Determine the [X, Y] coordinate at the center of the cell enclosing the given text.  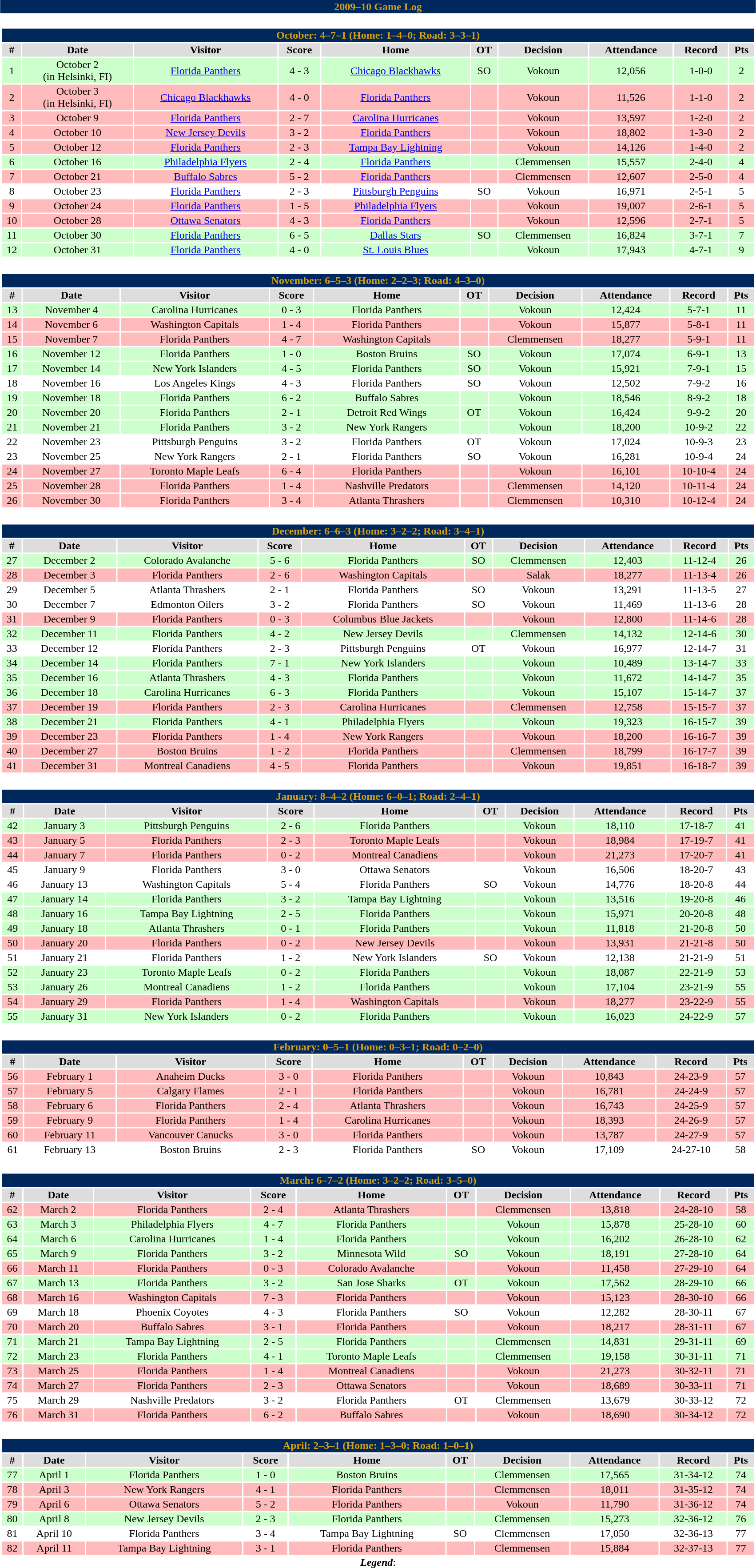
16,023 [620, 1016]
11-12-4 [700, 560]
Columbus Blue Jackets [383, 619]
16,101 [625, 471]
November 6 [71, 325]
16,424 [625, 413]
December 3 [69, 575]
15,921 [625, 368]
March 13 [59, 1283]
12 [12, 250]
19 [12, 398]
24-28-10 [694, 1210]
0 - 1 [290, 928]
38 [12, 722]
11,818 [620, 928]
2-4-0 [701, 162]
December 9 [69, 619]
5 - 6 [280, 560]
12,800 [628, 619]
32-36-13 [693, 1533]
36 [12, 693]
16,971 [631, 192]
23-21-9 [696, 987]
January 14 [64, 899]
April: 2–3–1 (Home: 1–3–0; Road: 1–0–1) [378, 1445]
Edmonton Oilers [187, 605]
14,120 [625, 486]
December 11 [69, 634]
December 2 [69, 560]
21-21-9 [696, 958]
18,011 [614, 1490]
9-9-2 [699, 413]
10-11-4 [699, 486]
October 2(in Helsinki, FI) [78, 70]
7-9-1 [699, 368]
November 7 [71, 339]
13,516 [620, 899]
30-32-11 [694, 1371]
Calgary Flames [191, 1091]
January 3 [64, 826]
12,607 [631, 176]
73 [12, 1371]
6-9-1 [699, 354]
February 5 [70, 1091]
Phoenix Coyotes [172, 1312]
47 [12, 899]
January 20 [64, 943]
St. Louis Blues [396, 250]
81 [12, 1533]
16-18-7 [700, 766]
17,109 [609, 1149]
13,818 [615, 1210]
10-9-3 [699, 442]
March 23 [59, 1357]
54 [12, 1002]
March 20 [59, 1327]
11-14-6 [700, 619]
15,971 [620, 914]
4 - 2 [280, 634]
November 28 [71, 486]
19-20-8 [696, 899]
18-20-7 [696, 870]
15,878 [615, 1224]
8 [12, 192]
December 12 [69, 648]
12,502 [625, 383]
October 12 [78, 147]
80 [12, 1519]
11,458 [615, 1269]
Minnesota Wild [371, 1253]
Anaheim Ducks [191, 1077]
April 1 [54, 1475]
17-20-7 [696, 855]
59 [12, 1120]
75 [12, 1400]
14-14-7 [700, 678]
October 24 [78, 206]
17-19-7 [696, 840]
1-2-0 [701, 118]
18,110 [620, 826]
16,977 [628, 648]
January 21 [64, 958]
22-21-9 [696, 973]
11,469 [628, 605]
1 [12, 70]
24-27-9 [691, 1135]
16,743 [609, 1106]
17,562 [615, 1283]
February 13 [70, 1149]
15,107 [628, 693]
28-30-11 [694, 1312]
April 8 [54, 1519]
17,104 [620, 987]
10 [12, 221]
30-34-12 [694, 1415]
5 - 4 [290, 885]
11,790 [614, 1504]
December 27 [69, 751]
October 10 [78, 133]
2 - 7 [299, 118]
12-14-7 [700, 648]
14 [12, 325]
5-7-1 [699, 310]
December 5 [69, 590]
December 21 [69, 722]
November 16 [71, 383]
19,851 [628, 766]
49 [12, 928]
March 16 [59, 1298]
42 [12, 826]
19,323 [628, 722]
82 [12, 1548]
Detroit Red Wings [386, 413]
1-1-0 [701, 97]
29 [12, 590]
San Jose Sharks [371, 1283]
12,403 [628, 560]
October 16 [78, 162]
18,802 [631, 133]
6 - 5 [299, 235]
November 27 [71, 471]
March 27 [59, 1386]
October 3(in Helsinki, FI) [78, 97]
20-20-8 [696, 914]
15-14-7 [700, 693]
17,943 [631, 250]
2-5-0 [701, 176]
January 7 [64, 855]
16,506 [620, 870]
13,931 [620, 943]
1-4-0 [701, 147]
18,191 [615, 1253]
17-18-7 [696, 826]
February 1 [70, 1077]
16,824 [631, 235]
14,776 [620, 885]
15,273 [614, 1519]
March 18 [59, 1312]
16,202 [615, 1239]
March 3 [59, 1224]
November 12 [71, 354]
19,158 [615, 1357]
17,565 [614, 1475]
10,843 [609, 1077]
7 - 1 [280, 663]
14,126 [631, 147]
December 14 [69, 663]
14,132 [628, 634]
October 30 [78, 235]
7-9-2 [699, 383]
November 14 [71, 368]
1 - 5 [299, 206]
45 [12, 870]
12,758 [628, 707]
10,310 [625, 501]
17,050 [614, 1533]
February 9 [70, 1120]
18,393 [609, 1120]
January 31 [64, 1016]
56 [12, 1077]
Dallas Stars [396, 235]
52 [12, 973]
October 28 [78, 221]
March 21 [59, 1341]
April 11 [54, 1548]
31-35-12 [693, 1490]
March 25 [59, 1371]
63 [12, 1224]
December 23 [69, 736]
4-7-1 [701, 250]
November 20 [71, 413]
14,831 [615, 1341]
32-37-13 [693, 1548]
March 11 [59, 1269]
16-16-7 [700, 736]
11-13-5 [700, 590]
January 9 [64, 870]
16,781 [609, 1091]
10-9-4 [699, 456]
61 [12, 1149]
24-24-9 [691, 1091]
18,984 [620, 840]
30-31-11 [694, 1357]
12-14-6 [700, 634]
12,138 [620, 958]
2-6-1 [701, 206]
10,489 [628, 663]
October 9 [78, 118]
February 11 [70, 1135]
17 [12, 368]
15,877 [625, 325]
17,024 [625, 442]
March 6 [59, 1239]
15,884 [614, 1548]
26-28-10 [694, 1239]
28-31-11 [694, 1327]
6 [12, 162]
March 2 [59, 1210]
31-36-12 [693, 1504]
March: 6–7–2 (Home: 3–2–2; Road: 3–5–0) [378, 1181]
1-0-0 [701, 70]
October 23 [78, 192]
13,787 [609, 1135]
28-29-10 [694, 1283]
16,281 [625, 456]
32 [12, 634]
Vancouver Canucks [191, 1135]
October: 4–7–1 (Home: 1–4–0; Road: 3–3–1) [378, 35]
February 6 [70, 1106]
13,679 [615, 1400]
18-20-8 [696, 885]
30-33-12 [694, 1400]
April 6 [54, 1504]
November 23 [71, 442]
12,056 [631, 70]
11-13-6 [700, 605]
70 [12, 1327]
16-15-7 [700, 722]
November 4 [71, 310]
31-34-12 [693, 1475]
December 19 [69, 707]
21 [12, 427]
24-26-9 [691, 1120]
13-14-7 [700, 663]
11-13-4 [700, 575]
12,424 [625, 310]
13,597 [631, 118]
January 5 [64, 840]
March 31 [59, 1415]
3 [12, 118]
Salak [538, 575]
18,087 [620, 973]
25-28-10 [694, 1224]
January 26 [64, 987]
15,123 [615, 1298]
November: 6–5–3 (Home: 2–2–3; Road: 4–3–0) [378, 280]
November 25 [71, 456]
18,690 [615, 1415]
5-9-1 [699, 339]
April 10 [54, 1533]
11,526 [631, 97]
December 16 [69, 678]
December 7 [69, 605]
6 - 4 [291, 471]
3-7-1 [701, 235]
10-12-4 [699, 501]
10-9-2 [699, 427]
68 [12, 1298]
January: 8–4–2 (Home: 6–0–1; Road: 2–4–1) [378, 797]
Los Angeles Kings [195, 383]
January 13 [64, 885]
October 31 [78, 250]
2-7-1 [701, 221]
18,217 [615, 1327]
17,074 [625, 354]
25 [12, 486]
November 18 [71, 398]
78 [12, 1490]
November 30 [71, 501]
October 21 [78, 176]
April 3 [54, 1490]
December 18 [69, 693]
27-28-10 [694, 1253]
15-15-7 [700, 707]
15,557 [631, 162]
March 29 [59, 1400]
23-22-9 [696, 1002]
79 [12, 1504]
18,546 [625, 398]
January 16 [64, 914]
28-30-10 [694, 1298]
40 [12, 751]
5-8-1 [699, 325]
30-33-11 [694, 1386]
January 29 [64, 1002]
12,596 [631, 221]
6 - 3 [280, 693]
10-10-4 [699, 471]
January 23 [64, 973]
19,007 [631, 206]
24-22-9 [696, 1016]
24-27-10 [691, 1149]
16-17-7 [700, 751]
24-25-9 [691, 1106]
12,282 [615, 1312]
December: 6–6–3 (Home: 3–2–2; Road: 3–4–1) [378, 531]
8-9-2 [699, 398]
18,799 [628, 751]
2-5-1 [701, 192]
27-29-10 [694, 1269]
18,689 [615, 1386]
24-23-9 [691, 1077]
34 [12, 663]
21-21-8 [696, 943]
11,672 [628, 678]
29-31-11 [694, 1341]
65 [12, 1253]
December 31 [69, 766]
February: 0–5–1 (Home: 0–3–1; Road: 0–2–0) [378, 1047]
2009–10 Game Log [378, 7]
1-3-0 [701, 133]
January 18 [64, 928]
13,291 [628, 590]
March 9 [59, 1253]
November 21 [71, 427]
32-36-12 [693, 1519]
7 - 3 [273, 1298]
21-20-8 [696, 928]
